Pinpoint the cell where the given text exists, returning its [x, y] midpoint coordinate. 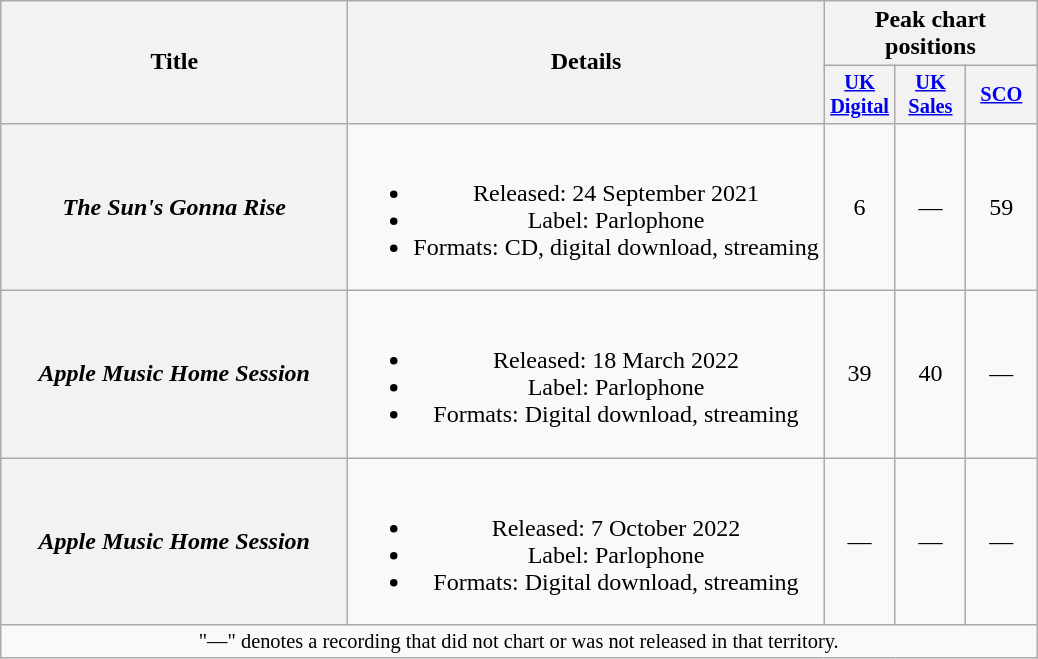
"—" denotes a recording that did not chart or was not released in that territory. [519, 642]
The Sun's Gonna Rise [174, 206]
Peak chart positions [930, 34]
Title [174, 62]
59 [1002, 206]
40 [930, 374]
6 [860, 206]
Released: 7 October 2022Label: ParlophoneFormats: Digital download, streaming [586, 542]
Details [586, 62]
UKSales [930, 95]
Released: 18 March 2022Label: ParlophoneFormats: Digital download, streaming [586, 374]
SCO [1002, 95]
39 [860, 374]
Released: 24 September 2021Label: ParlophoneFormats: CD, digital download, streaming [586, 206]
UKDigital [860, 95]
